For the text-containing cell, return its midpoint in (X, Y) coordinate format. 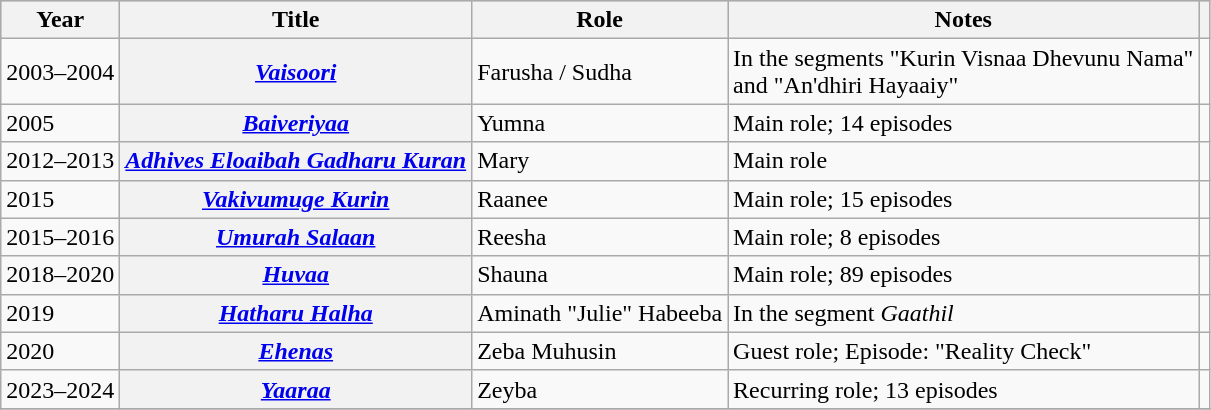
In the segment Gaathil (964, 313)
Raanee (600, 199)
2019 (60, 313)
Shauna (600, 275)
2003–2004 (60, 72)
Zeba Muhusin (600, 351)
2023–2024 (60, 389)
Ehenas (296, 351)
Yaaraa (296, 389)
2018–2020 (60, 275)
2005 (60, 123)
Main role; 15 episodes (964, 199)
Reesha (600, 237)
Main role; 8 episodes (964, 237)
Umurah Salaan (296, 237)
Farusha / Sudha (600, 72)
2020 (60, 351)
Role (600, 20)
Main role; 14 episodes (964, 123)
Guest role; Episode: "Reality Check" (964, 351)
Main role; 89 episodes (964, 275)
Baiveriyaa (296, 123)
Notes (964, 20)
Mary (600, 161)
Title (296, 20)
Hatharu Halha (296, 313)
Year (60, 20)
Zeyba (600, 389)
Yumna (600, 123)
Adhives Eloaibah Gadharu Kuran (296, 161)
Vakivumuge Kurin (296, 199)
2015–2016 (60, 237)
Huvaa (296, 275)
Main role (964, 161)
Aminath "Julie" Habeeba (600, 313)
In the segments "Kurin Visnaa Dhevunu Nama"and "An'dhiri Hayaaiy" (964, 72)
2012–2013 (60, 161)
Vaisoori (296, 72)
Recurring role; 13 episodes (964, 389)
2015 (60, 199)
